Extract the (x, y) coordinate from the center of the cell holding the provided text.  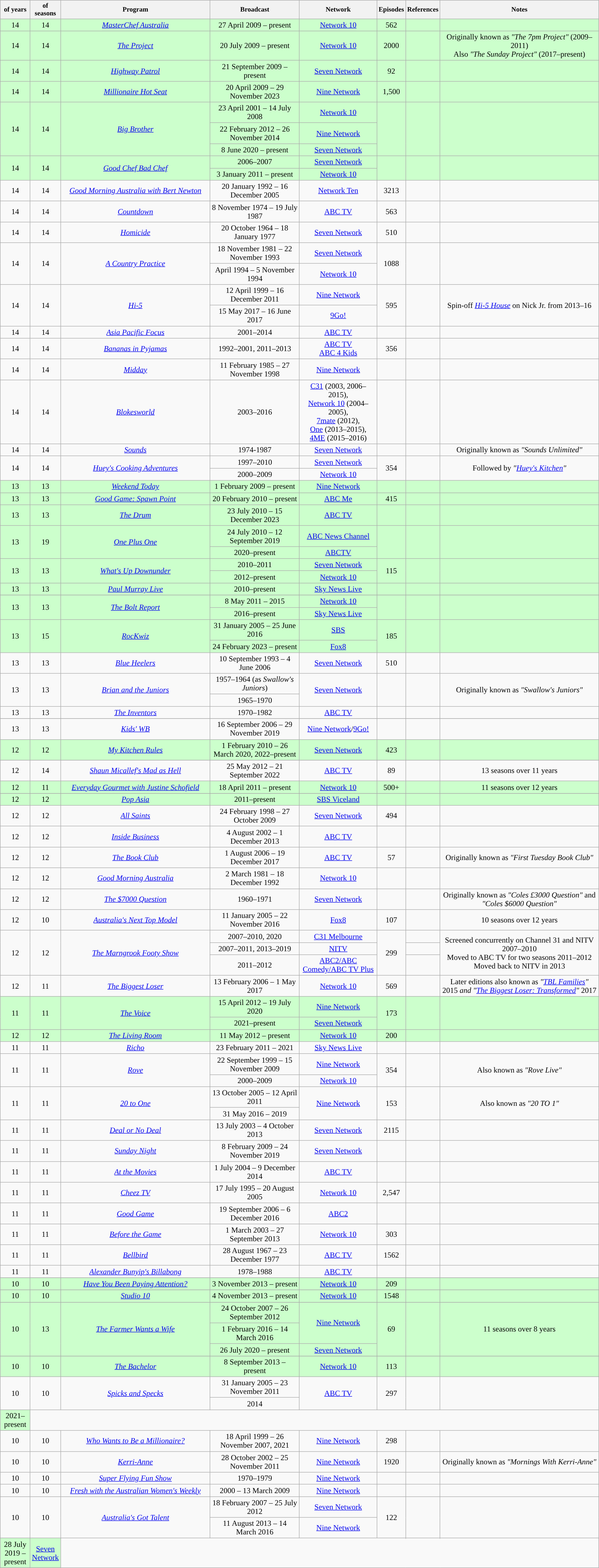
18 February 2007 – 25 July 2012 (255, 1507)
31 January 2005 – 23 November 2011 (255, 1387)
22 February 2012 – 26 November 2014 (255, 133)
Kids' WB (135, 729)
69 (391, 1329)
1 July 2004 – 9 December 2014 (255, 1172)
ABC TVABC 4 Kids (338, 349)
20 February 2010 – present (255, 499)
Deal or No Deal (135, 1130)
20 July 2009 – present (255, 46)
2000 – 13 March 2009 (255, 1491)
31 January 2005 – 25 June 2016 (255, 630)
22 September 1999 – 15 November 2009 (255, 1064)
8 June 2020 – present (255, 150)
200 (391, 1035)
The Voice (135, 1013)
15 April 2012 – 19 July 2020 (255, 1007)
4 November 2013 – present (255, 1296)
1974-1987 (255, 450)
Pop Asia (135, 799)
2010–present (255, 589)
13 February 2006 – 1 May 2017 (255, 986)
Nine Network/9Go! (338, 729)
2010–2011 (255, 565)
Weekend Today (135, 486)
The Book Club (135, 858)
Originally known as "First Tuesday Book Club" (519, 858)
The Biggest Loser (135, 986)
13 seasons over 11 years (519, 771)
423 (391, 750)
of years (15, 10)
1,500 (391, 92)
19 (45, 542)
24 February 1998 – 27 October 2009 (255, 816)
of seasons (45, 10)
26 July 2020 – present (255, 1350)
Homicide (135, 232)
18 April 1999 – 26 November 2007, 2021 (255, 1441)
Who Wants to Be a Millionaire? (135, 1441)
Bellbird (135, 1255)
Big Brother (135, 129)
Everyday Gourmet with Justine Schofield (135, 787)
209 (391, 1284)
28 August 1967 – 23 December 1977 (255, 1255)
494 (391, 816)
1 August 2006 – 19 December 2017 (255, 858)
23 April 2001 – 14 July 2008 (255, 113)
A Country Practice (135, 263)
20 October 1964 – 18 January 1977 (255, 232)
3 November 2013 – present (255, 1284)
Alexander Bunyip's Billabong (135, 1272)
Good Chef Bad Chef (135, 168)
Countdown (135, 211)
18 April 2011 – present (255, 787)
ABCTV (338, 552)
Broadcast (255, 10)
Originally known as "Sounds Unlimited" (519, 450)
1920 (391, 1462)
8 February 2009 – 24 November 2019 (255, 1151)
Good Morning Australia with Bert Newton (135, 191)
Fresh with the Australian Women's Weekly (135, 1491)
C31 Melbourne (338, 937)
Kerri-Anne (135, 1462)
Brian and the Juniors (135, 690)
The Bachelor (135, 1366)
Rove (135, 1070)
Episodes (391, 10)
Asia Pacific Focus (135, 332)
2011–present (255, 799)
Good Game (135, 1214)
Before the Game (135, 1234)
500+ (391, 787)
Originally known as "Swallow's Juniors" (519, 690)
The Inventors (135, 712)
2016–present (255, 614)
NITV (338, 949)
185 (391, 636)
153 (391, 1103)
113 (391, 1366)
562 (391, 25)
1088 (391, 263)
24 July 2010 – 12 September 2019 (255, 536)
11 seasons over 12 years (519, 787)
1970–1982 (255, 712)
Followed by "Huey's Kitchen" (519, 468)
The Bolt Report (135, 607)
1992–2001, 2011–2013 (255, 349)
2007–2011, 2013–2019 (255, 949)
11 seasons over 8 years (519, 1329)
Also known as "Rove Live" (519, 1070)
2115 (391, 1130)
2011–2012 (255, 965)
24 February 2023 – present (255, 647)
Bananas in Pyjamas (135, 349)
11 August 2013 – 14 March 2016 (255, 1528)
20 to One (135, 1103)
All Saints (135, 816)
2006–2007 (255, 162)
2 March 1981 – 18 December 1992 (255, 878)
3 January 2011 – present (255, 174)
9Go! (338, 316)
At the Movies (135, 1172)
297 (391, 1393)
10 September 1993 – 4 June 2006 (255, 663)
Originally known as "The 7pm Project" (2009–2011) Also "The Sunday Project" (2017–present) (519, 46)
8 September 2013 – present (255, 1366)
25 May 2012 – 21 September 2022 (255, 771)
2003–2016 (255, 412)
569 (391, 986)
21 September 2009 – present (255, 71)
MasterChef Australia (135, 25)
18 November 1981 – 22 November 1993 (255, 253)
24 October 2007 – 26 September 2012 (255, 1312)
17 July 1995 – 20 August 2005 (255, 1193)
28 July 2019 – present (15, 1553)
Good Game: Spawn Point (135, 499)
27 April 2009 – present (255, 25)
Millionaire Hot Seat (135, 92)
8 November 1974 – 19 July 1987 (255, 211)
2020–present (255, 552)
Spicks and Specks (135, 1393)
RocKwiz (135, 636)
20 April 2009 – 29 November 2023 (255, 92)
Sunday Night (135, 1151)
2014 (255, 1403)
Australia's Got Talent (135, 1517)
April 1994 – 5 November 1994 (255, 274)
20 January 1992 – 16 December 2005 (255, 191)
Hi-5 (135, 305)
Paul Murray Live (135, 589)
298 (391, 1441)
Program (135, 10)
1562 (391, 1255)
89 (391, 771)
Huey's Cooking Adventures (135, 468)
15 May 2017 – 16 June 2017 (255, 316)
The Farmer Wants a Wife (135, 1329)
563 (391, 211)
2,547 (391, 1193)
303 (391, 1234)
92 (391, 71)
Highway Patrol (135, 71)
31 May 2016 – 2019 (255, 1114)
2001–2014 (255, 332)
1997–2010 (255, 462)
23 February 2011 – 2021 (255, 1048)
Screened concurrently on Channel 31 and NITV 2007–2010 Moved to ABC TV for two seasons 2011–2012 Moved back to NITV in 2013 (519, 953)
1978–1988 (255, 1272)
11 January 2005 – 22 November 2016 (255, 920)
Spin-off Hi-5 House on Nick Jr. from 2013–16 (519, 305)
16 September 2006 – 29 November 2019 (255, 729)
19 September 2006 – 6 December 2016 (255, 1214)
Network (338, 10)
1960–1971 (255, 899)
Sounds (135, 450)
1548 (391, 1296)
1970–1979 (255, 1478)
Originally known as "Mornings With Kerri-Anne" (519, 1462)
122 (391, 1517)
C31 (2003, 2006–2015), Network 10 (2004–2005), 7mate (2012), One (2013–2015), 4ME (2015–2016) (338, 412)
115 (391, 571)
1965–1970 (255, 700)
10 seasons over 12 years (519, 920)
Inside Business (135, 837)
SBS (338, 630)
415 (391, 499)
Originally known as "Coles £3000 Question" and"Coles $6000 Question" (519, 899)
The Living Room (135, 1035)
15 (45, 636)
The Drum (135, 515)
Midday (135, 369)
Blue Heelers (135, 663)
1957–1964 (as Swallow's Juniors) (255, 684)
ABC2 (338, 1214)
Notes (519, 10)
11 May 2012 – present (255, 1035)
28 October 2002 – 25 November 2011 (255, 1462)
11 February 1985 – 27 November 1998 (255, 369)
Good Morning Australia (135, 878)
What's Up Downunder (135, 571)
ABC Me (338, 499)
Super Flying Fun Show (135, 1478)
8 May 2011 – 2015 (255, 601)
Later editions also known as "TBL Families" 2015 and "The Biggest Loser: Transformed" 2017 (519, 986)
The $7000 Question (135, 899)
595 (391, 305)
1 February 2010 – 26 March 2020, 2022–present (255, 750)
Cheez TV (135, 1193)
2000 (391, 46)
SBS Viceland (338, 799)
Studio 10 (135, 1296)
173 (391, 1013)
Australia's Next Top Model (135, 920)
4 August 2002 – 1 December 2013 (255, 837)
Blokesworld (135, 412)
Network Ten (338, 191)
Also known as "20 TO 1" (519, 1103)
2007–2010, 2020 (255, 937)
107 (391, 920)
299 (391, 953)
Richo (135, 1048)
1 February 2016 – 14 March 2016 (255, 1333)
2012–present (255, 577)
Shaun Micallef's Mad as Hell (135, 771)
References (423, 10)
My Kitchen Rules (135, 750)
The Marngrook Footy Show (135, 953)
57 (391, 858)
ABC News Channel (338, 536)
Have You Been Paying Attention? (135, 1284)
23 July 2010 – 15 December 2023 (255, 515)
3213 (391, 191)
356 (391, 349)
The Project (135, 46)
1 March 2003 – 27 September 2013 (255, 1234)
ABC2/ABC Comedy/ABC TV Plus (338, 965)
13 October 2005 – 12 April 2011 (255, 1097)
13 July 2003 – 4 October 2013 (255, 1130)
1 February 2009 – present (255, 486)
One Plus One (135, 542)
12 April 1999 – 16 December 2011 (255, 295)
